Determine the [X, Y] coordinate at the center of the cell enclosing the given text.  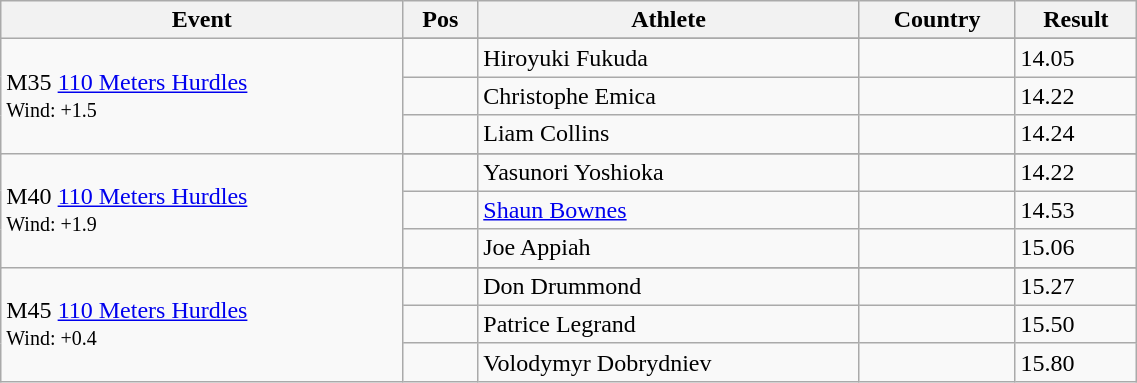
Don Drummond [668, 286]
Event [202, 20]
Joe Appiah [668, 248]
Patrice Legrand [668, 324]
Result [1076, 20]
15.80 [1076, 362]
Shaun Bownes [668, 210]
Christophe Emica [668, 96]
Pos [440, 20]
Country [937, 20]
Liam Collins [668, 134]
15.27 [1076, 286]
14.53 [1076, 210]
15.50 [1076, 324]
M45 110 Meters HurdlesWind: +0.4 [202, 324]
15.06 [1076, 248]
M35 110 Meters HurdlesWind: +1.5 [202, 96]
M40 110 Meters HurdlesWind: +1.9 [202, 210]
Yasunori Yoshioka [668, 172]
Athlete [668, 20]
14.05 [1076, 58]
14.24 [1076, 134]
Volodymyr Dobrydniev [668, 362]
Hiroyuki Fukuda [668, 58]
